Locate the cell with the specified text and output its (X, Y) center coordinate. 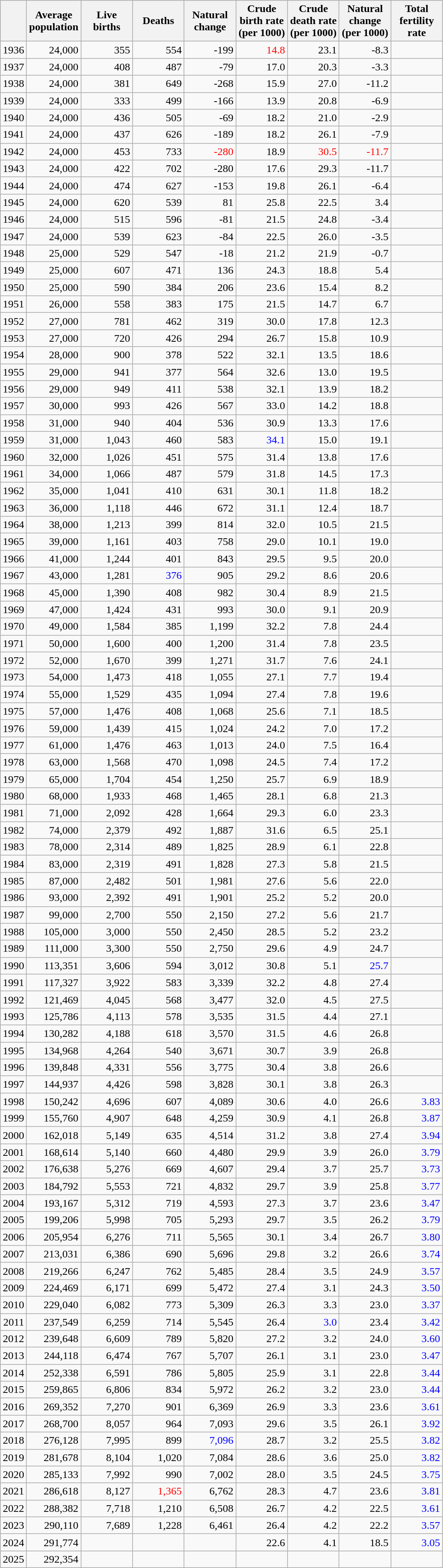
25.1 (365, 830)
41,000 (54, 559)
949 (107, 389)
1,210 (159, 1508)
8,104 (107, 1457)
2,700 (107, 915)
30.6 (262, 1101)
540 (159, 1050)
193,167 (54, 1203)
205,954 (54, 1237)
781 (107, 321)
139,848 (54, 1068)
418 (159, 677)
Average population (54, 21)
4.0 (313, 1101)
1960 (13, 457)
1971 (13, 643)
-18 (210, 254)
1,887 (210, 830)
239,648 (54, 1339)
1,473 (107, 677)
1936 (13, 50)
12.4 (313, 508)
184,792 (54, 1186)
471 (159, 270)
3,671 (210, 1050)
1993 (13, 1016)
21.9 (313, 254)
294 (210, 338)
1995 (13, 1050)
6,591 (107, 1373)
4.5 (313, 999)
7.0 (313, 728)
34.1 (262, 440)
1942 (13, 151)
411 (159, 389)
Live births (107, 21)
7,270 (107, 1407)
1,199 (210, 626)
1,020 (159, 1457)
-199 (210, 50)
26,000 (54, 304)
1959 (13, 440)
529 (107, 254)
1989 (13, 949)
410 (159, 491)
2011 (13, 1322)
2010 (13, 1305)
Deaths (159, 21)
631 (210, 491)
6,762 (210, 1491)
982 (210, 593)
-3.3 (365, 67)
8,127 (107, 1491)
2025 (13, 1559)
1965 (13, 542)
474 (107, 185)
377 (159, 372)
1969 (13, 610)
1,424 (107, 610)
1956 (13, 389)
705 (159, 1220)
17.8 (313, 321)
1966 (13, 559)
964 (159, 1424)
714 (159, 1322)
384 (159, 287)
3.74 (417, 1254)
5,998 (107, 1220)
219,266 (54, 1271)
1979 (13, 779)
1947 (13, 237)
5,820 (210, 1339)
6.7 (365, 304)
454 (159, 779)
1,365 (159, 1491)
2021 (13, 1491)
401 (159, 559)
1,670 (107, 660)
14.2 (313, 406)
814 (210, 525)
1,529 (107, 694)
213,031 (54, 1254)
3,300 (107, 949)
4,832 (210, 1186)
68,000 (54, 796)
719 (159, 1203)
1,901 (210, 898)
1957 (13, 406)
199,206 (54, 1220)
554 (159, 50)
19.5 (365, 372)
2012 (13, 1339)
30.7 (262, 1050)
4,259 (210, 1118)
20.6 (365, 576)
1996 (13, 1068)
5,309 (210, 1305)
28.4 (262, 1271)
-3.4 (365, 219)
1,041 (107, 491)
5,276 (107, 1169)
22.0 (365, 881)
1986 (13, 898)
598 (159, 1085)
3,570 (210, 1033)
Total fertility rate (417, 21)
1,825 (210, 847)
21.3 (365, 796)
1,228 (159, 1525)
431 (159, 610)
15.0 (313, 440)
18.6 (365, 355)
648 (159, 1118)
1,250 (210, 779)
711 (159, 1237)
21.2 (262, 254)
Crude death rate (per 1000) (313, 21)
81 (210, 202)
378 (159, 355)
1,281 (107, 576)
7.4 (313, 762)
24.9 (365, 1271)
1970 (13, 626)
1,465 (210, 796)
259,865 (54, 1390)
1,600 (107, 643)
130,282 (54, 1033)
29.0 (262, 542)
13.3 (313, 423)
1,933 (107, 796)
721 (159, 1186)
Natural change (210, 21)
10.9 (365, 338)
28.7 (262, 1441)
19.0 (365, 542)
1,584 (107, 626)
87,000 (54, 881)
900 (107, 355)
1980 (13, 796)
7.1 (313, 711)
29.9 (262, 1152)
1999 (13, 1118)
3.87 (417, 1118)
7,689 (107, 1525)
1940 (13, 118)
522 (210, 355)
905 (210, 576)
3.6 (313, 1457)
20.8 (313, 101)
268,700 (54, 1424)
2019 (13, 1457)
52,000 (54, 660)
99,000 (54, 915)
10.1 (313, 542)
1,213 (107, 525)
21.0 (313, 118)
55,000 (54, 694)
5,485 (210, 1271)
3.42 (417, 1322)
57,000 (54, 711)
17.0 (262, 67)
699 (159, 1288)
620 (107, 202)
1941 (13, 135)
5,707 (210, 1356)
6,474 (107, 1356)
635 (159, 1135)
9.1 (313, 610)
3.37 (417, 1305)
125,786 (54, 1016)
428 (159, 813)
404 (159, 423)
568 (159, 999)
286,618 (54, 1491)
1943 (13, 168)
24.1 (365, 660)
8.9 (313, 593)
1,055 (210, 677)
43,000 (54, 576)
2013 (13, 1356)
1981 (13, 813)
162,018 (54, 1135)
3,606 (107, 966)
2007 (13, 1254)
649 (159, 84)
-166 (210, 101)
355 (107, 50)
1938 (13, 84)
1,068 (210, 711)
206 (210, 287)
333 (107, 101)
3.83 (417, 1101)
1963 (13, 508)
-3.5 (365, 237)
7,096 (210, 1441)
13.0 (313, 372)
1,094 (210, 694)
702 (159, 168)
1,066 (107, 474)
2,482 (107, 881)
4,907 (107, 1118)
1949 (13, 270)
61,000 (54, 745)
15.4 (313, 287)
-6.9 (365, 101)
590 (107, 287)
19.8 (262, 185)
767 (159, 1356)
3,775 (210, 1068)
437 (107, 135)
1,439 (107, 728)
19.1 (365, 440)
1,026 (107, 457)
2000 (13, 1135)
111,000 (54, 949)
2,392 (107, 898)
6,247 (107, 1271)
4.7 (313, 1491)
669 (159, 1169)
7,002 (210, 1474)
6.8 (313, 796)
47,000 (54, 610)
7.5 (313, 745)
-189 (210, 135)
558 (107, 304)
Crude birth rate (per 1000) (262, 21)
136 (210, 270)
13.5 (313, 355)
6,609 (107, 1339)
4,045 (107, 999)
31.7 (262, 660)
22.6 (262, 1542)
1,704 (107, 779)
285,133 (54, 1474)
899 (159, 1441)
1939 (13, 101)
446 (159, 508)
1985 (13, 881)
4,514 (210, 1135)
144,937 (54, 1085)
31.8 (262, 474)
5.8 (313, 864)
28.6 (262, 1457)
17.3 (365, 474)
2017 (13, 1424)
1978 (13, 762)
4,696 (107, 1101)
176,638 (54, 1169)
567 (210, 406)
21.7 (365, 915)
29.8 (262, 1254)
292,354 (54, 1559)
288,382 (54, 1508)
113,351 (54, 966)
23.2 (365, 932)
536 (210, 423)
1946 (13, 219)
31.1 (262, 508)
5,553 (107, 1186)
20.3 (313, 67)
1988 (13, 932)
26.9 (262, 1407)
224,469 (54, 1288)
618 (159, 1033)
24.2 (262, 728)
30.5 (313, 151)
13.8 (313, 457)
-11.2 (365, 84)
7,093 (210, 1424)
2006 (13, 1237)
1974 (13, 694)
54,000 (54, 677)
4,089 (210, 1101)
-6.4 (365, 185)
27.5 (365, 999)
23.1 (313, 50)
5.1 (313, 966)
319 (210, 321)
19.4 (365, 677)
4,331 (107, 1068)
505 (159, 118)
941 (107, 372)
3.0 (313, 1322)
489 (159, 847)
578 (159, 1016)
660 (159, 1152)
27.6 (262, 881)
4,426 (107, 1085)
758 (210, 542)
6,259 (107, 1322)
515 (107, 219)
2,150 (210, 915)
4.8 (313, 983)
3,477 (210, 999)
1992 (13, 999)
49,000 (54, 626)
3.75 (417, 1474)
1,118 (107, 508)
4,264 (107, 1050)
8,057 (107, 1424)
3.50 (417, 1288)
5,140 (107, 1152)
25.2 (262, 898)
9.5 (313, 559)
4,113 (107, 1016)
1,828 (210, 864)
773 (159, 1305)
121,469 (54, 999)
6,171 (107, 1288)
2023 (13, 1525)
8.6 (313, 576)
6,508 (210, 1508)
244,118 (54, 1356)
1,013 (210, 745)
-84 (210, 237)
-8.3 (365, 50)
470 (159, 762)
23.5 (365, 643)
25.5 (365, 1441)
5,312 (107, 1203)
6,276 (107, 1237)
383 (159, 304)
556 (159, 1068)
4.9 (313, 949)
4,593 (210, 1203)
11.8 (313, 491)
34,000 (54, 474)
7.6 (313, 660)
-2.9 (365, 118)
3,535 (210, 1016)
276,128 (54, 1441)
2004 (13, 1203)
105,000 (54, 932)
175 (210, 304)
25.9 (262, 1373)
6,461 (210, 1525)
1968 (13, 593)
1977 (13, 745)
63,000 (54, 762)
6,386 (107, 1254)
733 (159, 151)
6.5 (313, 830)
5,293 (210, 1220)
3.60 (417, 1339)
1,244 (107, 559)
5,545 (210, 1322)
18.7 (365, 508)
4.4 (313, 1016)
28,000 (54, 355)
7,718 (107, 1508)
27.0 (313, 84)
6,806 (107, 1390)
15.8 (313, 338)
1937 (13, 67)
1994 (13, 1033)
547 (159, 254)
1951 (13, 304)
29.2 (262, 576)
6.9 (313, 779)
499 (159, 101)
1964 (13, 525)
2,092 (107, 813)
1961 (13, 474)
843 (210, 559)
403 (159, 542)
2015 (13, 1390)
1984 (13, 864)
7,084 (210, 1457)
468 (159, 796)
59,000 (54, 728)
3.73 (417, 1169)
1952 (13, 321)
6,369 (210, 1407)
32.6 (262, 372)
1948 (13, 254)
20.9 (365, 610)
2,319 (107, 864)
3,012 (210, 966)
538 (210, 389)
10.5 (313, 525)
2,314 (107, 847)
22.2 (365, 1525)
117,327 (54, 983)
690 (159, 1254)
1945 (13, 202)
1997 (13, 1085)
28.3 (262, 1491)
14.8 (262, 50)
579 (210, 474)
460 (159, 440)
1,271 (210, 660)
-79 (210, 67)
5,972 (210, 1390)
155,760 (54, 1118)
901 (159, 1407)
453 (107, 151)
24.8 (313, 219)
50,000 (54, 643)
3.94 (417, 1135)
229,040 (54, 1305)
1967 (13, 576)
492 (159, 830)
5,472 (210, 1288)
1,664 (210, 813)
-268 (210, 84)
2,379 (107, 830)
291,774 (54, 1542)
134,968 (54, 1050)
3,922 (107, 983)
1,043 (107, 440)
2022 (13, 1508)
24.7 (365, 949)
1,568 (107, 762)
25.6 (262, 711)
290,110 (54, 1525)
720 (107, 338)
786 (159, 1373)
501 (159, 881)
-81 (210, 219)
24.4 (365, 626)
762 (159, 1271)
38,000 (54, 525)
6.1 (313, 847)
252,338 (54, 1373)
415 (159, 728)
168,614 (54, 1152)
1950 (13, 287)
834 (159, 1390)
45,000 (54, 593)
2003 (13, 1186)
14.5 (313, 474)
3,828 (210, 1085)
381 (107, 84)
28.1 (262, 796)
25.0 (365, 1457)
31.6 (262, 830)
3.92 (417, 1424)
4,480 (210, 1152)
12.3 (365, 321)
237,549 (54, 1322)
789 (159, 1339)
269,352 (54, 1407)
28.9 (262, 847)
3,000 (107, 932)
30.8 (262, 966)
463 (159, 745)
1972 (13, 660)
435 (159, 694)
-0.7 (365, 254)
3.05 (417, 1542)
5.4 (365, 270)
575 (210, 457)
93,000 (54, 898)
1982 (13, 830)
596 (159, 219)
32,000 (54, 457)
36,000 (54, 508)
564 (210, 372)
39,000 (54, 542)
1958 (13, 423)
1998 (13, 1101)
28.5 (262, 932)
1,981 (210, 881)
6.0 (313, 813)
2002 (13, 1169)
1,024 (210, 728)
5,149 (107, 1135)
281,678 (54, 1457)
2001 (13, 1152)
29.4 (262, 1169)
14.7 (313, 304)
71,000 (54, 813)
35,000 (54, 491)
2008 (13, 1271)
462 (159, 321)
-69 (210, 118)
3.77 (417, 1186)
1953 (13, 338)
1973 (13, 677)
4,607 (210, 1169)
1,161 (107, 542)
6,082 (107, 1305)
1,390 (107, 593)
150,242 (54, 1101)
30,000 (54, 406)
7,995 (107, 1441)
400 (159, 643)
990 (159, 1474)
626 (159, 135)
5,565 (210, 1237)
436 (107, 118)
23.3 (365, 813)
4,188 (107, 1033)
5,696 (210, 1254)
3.81 (417, 1491)
19.6 (365, 694)
8.2 (365, 287)
2020 (13, 1474)
74,000 (54, 830)
2018 (13, 1441)
1975 (13, 711)
33.0 (262, 406)
31.2 (262, 1135)
83,000 (54, 864)
1987 (13, 915)
2024 (13, 1542)
16.4 (365, 745)
1991 (13, 983)
1944 (13, 185)
65,000 (54, 779)
5,805 (210, 1373)
422 (107, 168)
28.0 (262, 1474)
1962 (13, 491)
15.9 (262, 84)
2016 (13, 1407)
1955 (13, 372)
376 (159, 576)
1976 (13, 728)
2009 (13, 1288)
1954 (13, 355)
623 (159, 237)
451 (159, 457)
3.80 (417, 1237)
2005 (13, 1220)
23.4 (365, 1322)
2,750 (210, 949)
7,992 (107, 1474)
940 (107, 423)
627 (159, 185)
385 (159, 626)
1,098 (210, 762)
7.7 (313, 677)
594 (159, 966)
Natural change (per 1000) (365, 21)
1983 (13, 847)
4.6 (313, 1033)
2014 (13, 1373)
672 (210, 508)
-7.9 (365, 135)
2,450 (210, 932)
1,200 (210, 643)
-153 (210, 185)
3,339 (210, 983)
1990 (13, 966)
29.5 (262, 559)
78,000 (54, 847)
